Capture the cell that displays the provided text and extract its (x, y) central coordinate. 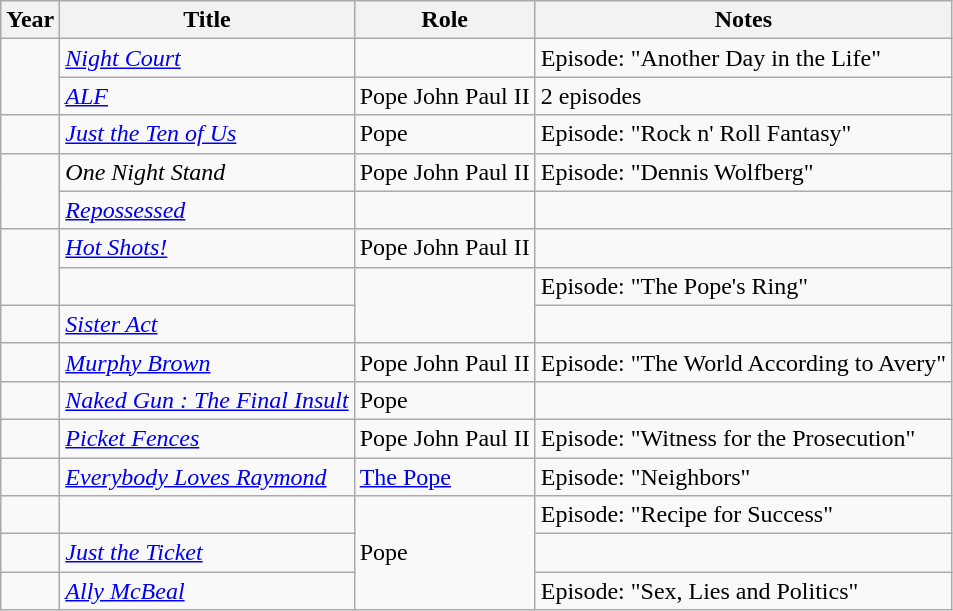
Night Court (207, 58)
Hot Shots! (207, 248)
Just the Ten of Us (207, 134)
Repossessed (207, 210)
The Pope (444, 477)
Ally McBeal (207, 591)
One Night Stand (207, 172)
Episode: "The Pope's Ring" (743, 286)
ALF (207, 96)
Episode: "Witness for the Prosecution" (743, 438)
Just the Ticket (207, 553)
Picket Fences (207, 438)
Year (30, 20)
Sister Act (207, 324)
Episode: "Dennis Wolfberg" (743, 172)
Murphy Brown (207, 362)
Episode: "Recipe for Success" (743, 515)
Episode: "Rock n' Roll Fantasy" (743, 134)
2 episodes (743, 96)
Episode: "The World According to Avery" (743, 362)
Episode: "Another Day in the Life" (743, 58)
Notes (743, 20)
Everybody Loves Raymond (207, 477)
Title (207, 20)
Episode: "Neighbors" (743, 477)
Role (444, 20)
Naked Gun : The Final Insult (207, 400)
Episode: "Sex, Lies and Politics" (743, 591)
